Scan for the cell matching the given text and deliver its (X, Y) coordinate at center. 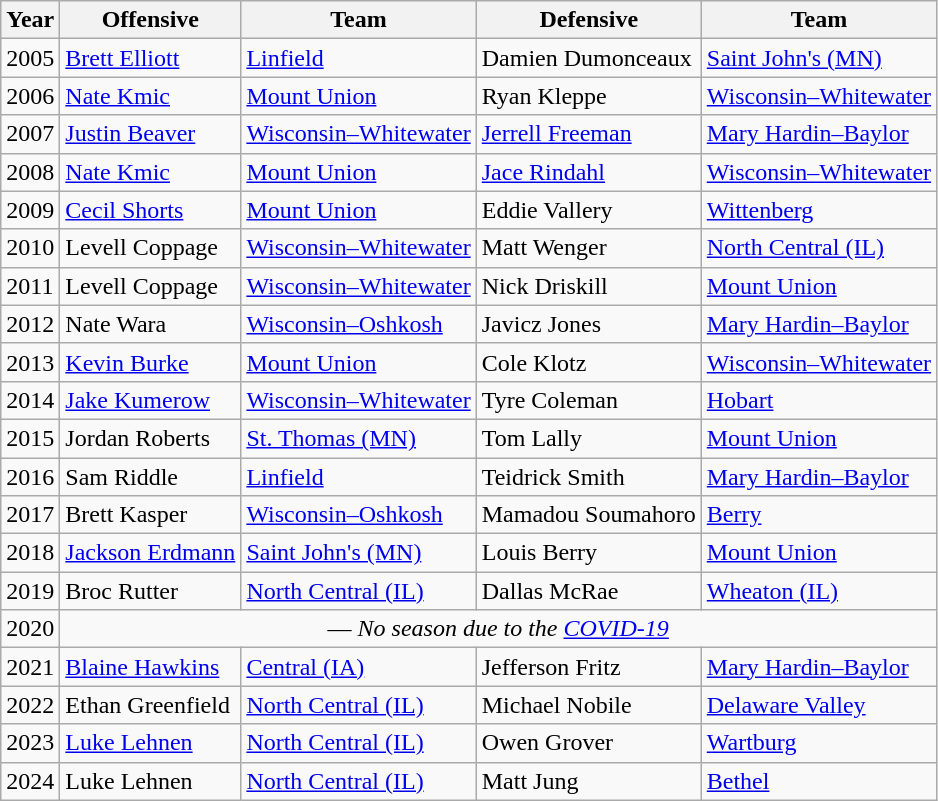
Dallas McRae (588, 591)
Ethan Greenfield (150, 705)
Nate Wara (150, 324)
Kevin Burke (150, 362)
Damien Dumonceaux (588, 58)
Wheaton (IL) (818, 591)
Nick Driskill (588, 286)
Jace Rindahl (588, 172)
Wittenberg (818, 210)
2018 (30, 553)
Defensive (588, 20)
Offensive (150, 20)
Brett Elliott (150, 58)
2020 (30, 629)
Tyre Coleman (588, 400)
Cole Klotz (588, 362)
Sam Riddle (150, 477)
Owen Grover (588, 743)
2019 (30, 591)
2005 (30, 58)
Michael Nobile (588, 705)
2013 (30, 362)
2007 (30, 134)
Jerrell Freeman (588, 134)
Jake Kumerow (150, 400)
2012 (30, 324)
Tom Lally (588, 438)
Broc Rutter (150, 591)
Bethel (818, 781)
Blaine Hawkins (150, 667)
Wartburg (818, 743)
Brett Kasper (150, 515)
St. Thomas (MN) (358, 438)
Delaware Valley (818, 705)
2011 (30, 286)
Javicz Jones (588, 324)
— No season due to the COVID-19 (498, 629)
2009 (30, 210)
Jordan Roberts (150, 438)
Berry (818, 515)
Teidrick Smith (588, 477)
Jackson Erdmann (150, 553)
2017 (30, 515)
2006 (30, 96)
2022 (30, 705)
Central (IA) (358, 667)
2008 (30, 172)
Justin Beaver (150, 134)
Year (30, 20)
2014 (30, 400)
Cecil Shorts (150, 210)
2024 (30, 781)
2021 (30, 667)
Louis Berry (588, 553)
Matt Jung (588, 781)
Mamadou Soumahoro (588, 515)
Jefferson Fritz (588, 667)
Ryan Kleppe (588, 96)
2016 (30, 477)
2010 (30, 248)
2015 (30, 438)
Eddie Vallery (588, 210)
Hobart (818, 400)
2023 (30, 743)
Matt Wenger (588, 248)
